Pinpoint the cell where the given text exists, returning its [x, y] midpoint coordinate. 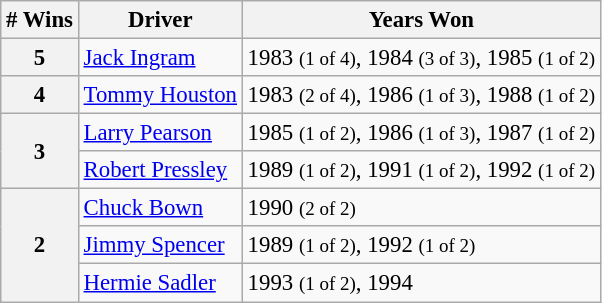
Tommy Houston [160, 95]
Jack Ingram [160, 58]
1993 (1 of 2), 1994 [421, 283]
3 [40, 152]
1990 (2 of 2) [421, 208]
# Wins [40, 20]
Years Won [421, 20]
5 [40, 58]
Chuck Bown [160, 208]
1983 (1 of 4), 1984 (3 of 3), 1985 (1 of 2) [421, 58]
Jimmy Spencer [160, 245]
Larry Pearson [160, 133]
1989 (1 of 2), 1992 (1 of 2) [421, 245]
4 [40, 95]
1985 (1 of 2), 1986 (1 of 3), 1987 (1 of 2) [421, 133]
Robert Pressley [160, 170]
1983 (2 of 4), 1986 (1 of 3), 1988 (1 of 2) [421, 95]
2 [40, 246]
1989 (1 of 2), 1991 (1 of 2), 1992 (1 of 2) [421, 170]
Hermie Sadler [160, 283]
Driver [160, 20]
